Return [x, y] of the center of cell containing provided text 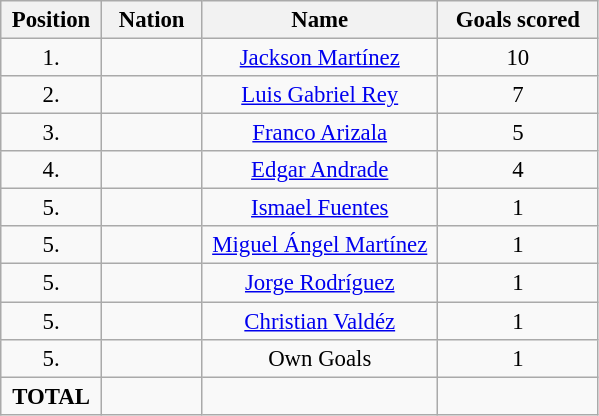
Name [320, 20]
10 [518, 58]
4. [52, 170]
5 [518, 133]
4 [518, 170]
7 [518, 95]
3. [52, 133]
Edgar Andrade [320, 170]
Jorge Rodríguez [320, 283]
Position [52, 20]
Ismael Fuentes [320, 208]
Goals scored [518, 20]
Luis Gabriel Rey [320, 95]
1. [52, 58]
Christian Valdéz [320, 321]
Nation [152, 20]
Jackson Martínez [320, 58]
TOTAL [52, 396]
Miguel Ángel Martínez [320, 245]
Franco Arizala [320, 133]
2. [52, 95]
Own Goals [320, 358]
